From the cell containing the given text, extract its center point as [X, Y] coordinate. 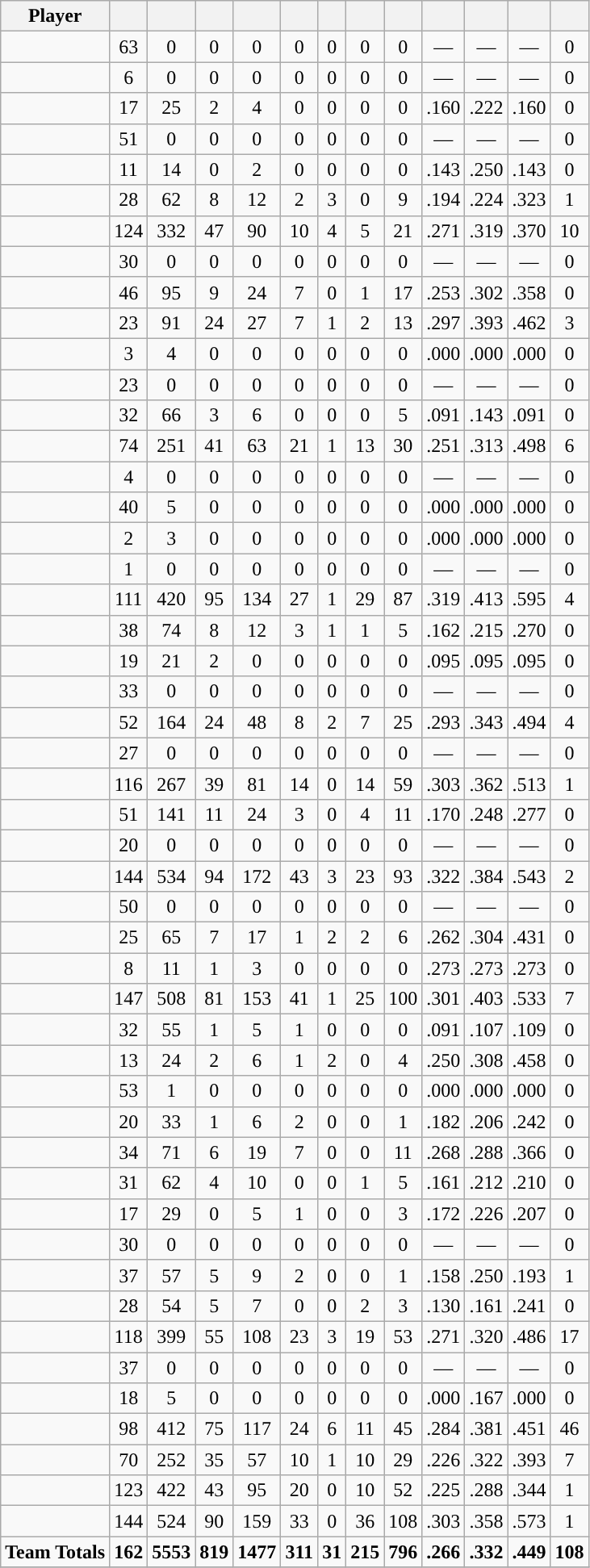
267 [171, 784]
.194 [444, 200]
.130 [444, 1306]
91 [171, 323]
66 [171, 416]
141 [171, 814]
Team Totals [55, 1552]
.384 [486, 876]
18 [129, 1399]
.262 [444, 938]
65 [171, 938]
39 [215, 784]
.381 [486, 1429]
164 [171, 722]
.170 [444, 814]
.462 [529, 323]
.207 [529, 1214]
.413 [486, 600]
.241 [529, 1306]
.277 [529, 814]
.343 [486, 722]
98 [129, 1429]
.595 [529, 600]
.313 [486, 446]
134 [257, 600]
Player [55, 16]
48 [257, 722]
93 [404, 876]
38 [129, 630]
123 [129, 1491]
.193 [529, 1275]
251 [171, 446]
.182 [444, 1122]
159 [257, 1521]
71 [171, 1152]
.451 [529, 1429]
.107 [486, 1030]
.248 [486, 814]
40 [129, 508]
36 [365, 1521]
796 [404, 1552]
172 [257, 876]
162 [129, 1552]
.212 [486, 1183]
124 [129, 231]
.293 [444, 722]
.210 [529, 1183]
59 [404, 784]
.366 [529, 1152]
.573 [529, 1521]
47 [215, 231]
.251 [444, 446]
111 [129, 600]
1477 [257, 1552]
.224 [486, 200]
.297 [444, 323]
.225 [444, 1491]
153 [257, 999]
.270 [529, 630]
.268 [444, 1152]
116 [129, 784]
.206 [486, 1122]
412 [171, 1429]
118 [129, 1336]
.158 [444, 1275]
.449 [529, 1552]
5553 [171, 1552]
.498 [529, 446]
.304 [486, 938]
34 [129, 1152]
524 [171, 1521]
75 [215, 1429]
332 [171, 231]
399 [171, 1336]
.242 [529, 1122]
.302 [486, 292]
311 [299, 1552]
.533 [529, 999]
.543 [529, 876]
.323 [529, 200]
.332 [486, 1552]
.172 [444, 1214]
.513 [529, 784]
147 [129, 999]
.494 [529, 722]
.403 [486, 999]
534 [171, 876]
100 [404, 999]
.486 [529, 1336]
87 [404, 600]
.320 [486, 1336]
.284 [444, 1429]
.308 [486, 1060]
45 [404, 1429]
.431 [529, 938]
.253 [444, 292]
252 [171, 1460]
94 [215, 876]
422 [171, 1491]
.109 [529, 1030]
.162 [444, 630]
.266 [444, 1552]
70 [129, 1460]
117 [257, 1429]
.370 [529, 231]
819 [215, 1552]
420 [171, 600]
508 [171, 999]
.215 [486, 630]
35 [215, 1460]
.362 [486, 784]
.344 [529, 1491]
.167 [486, 1399]
.458 [529, 1060]
.301 [444, 999]
54 [171, 1306]
.222 [486, 108]
215 [365, 1552]
50 [129, 907]
